Determine the (x, y) coordinate at the center of the cell enclosing the given text.  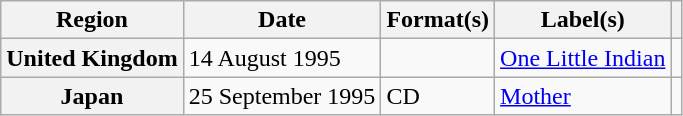
Date (282, 20)
14 August 1995 (282, 58)
Label(s) (583, 20)
Region (92, 20)
25 September 1995 (282, 96)
United Kingdom (92, 58)
CD (438, 96)
Japan (92, 96)
One Little Indian (583, 58)
Mother (583, 96)
Format(s) (438, 20)
